Return (x, y) of the center of cell containing provided text 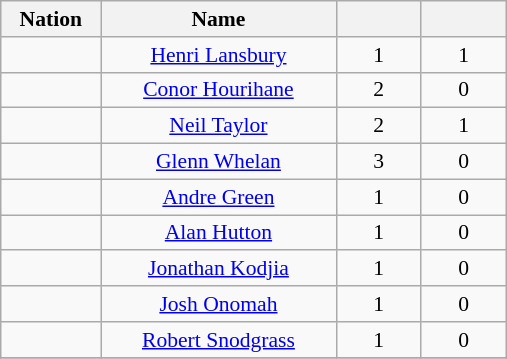
Conor Hourihane (218, 90)
Alan Hutton (218, 233)
Name (218, 19)
Neil Taylor (218, 126)
Nation (51, 19)
Robert Snodgrass (218, 340)
Glenn Whelan (218, 162)
Josh Onomah (218, 304)
Jonathan Kodjia (218, 269)
3 (378, 162)
Henri Lansbury (218, 55)
Andre Green (218, 197)
